Capture the cell that displays the provided text and extract its (X, Y) central coordinate. 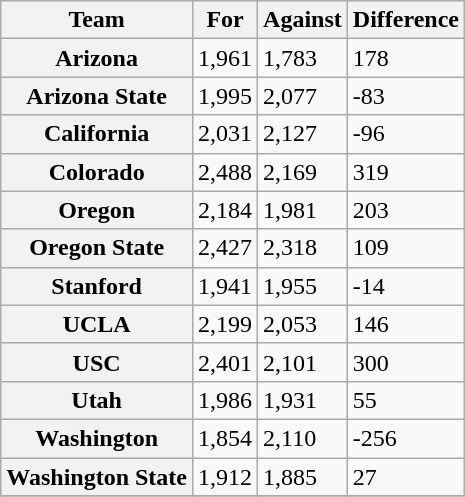
2,077 (303, 96)
-96 (406, 134)
Stanford (97, 286)
2,031 (226, 134)
146 (406, 324)
UCLA (97, 324)
1,931 (303, 400)
1,854 (226, 438)
2,184 (226, 210)
2,127 (303, 134)
1,961 (226, 58)
-14 (406, 286)
203 (406, 210)
Arizona State (97, 96)
Oregon State (97, 248)
1,783 (303, 58)
2,169 (303, 172)
2,401 (226, 362)
1,941 (226, 286)
2,199 (226, 324)
1,955 (303, 286)
Washington (97, 438)
California (97, 134)
2,101 (303, 362)
-83 (406, 96)
1,995 (226, 96)
2,110 (303, 438)
2,053 (303, 324)
Oregon (97, 210)
55 (406, 400)
Arizona (97, 58)
319 (406, 172)
109 (406, 248)
Utah (97, 400)
1,885 (303, 477)
2,488 (226, 172)
Against (303, 20)
USC (97, 362)
178 (406, 58)
2,318 (303, 248)
Washington State (97, 477)
Colorado (97, 172)
Team (97, 20)
For (226, 20)
27 (406, 477)
-256 (406, 438)
300 (406, 362)
1,912 (226, 477)
2,427 (226, 248)
1,981 (303, 210)
Difference (406, 20)
1,986 (226, 400)
